From the cell containing the given text, extract its center point as (X, Y) coordinate. 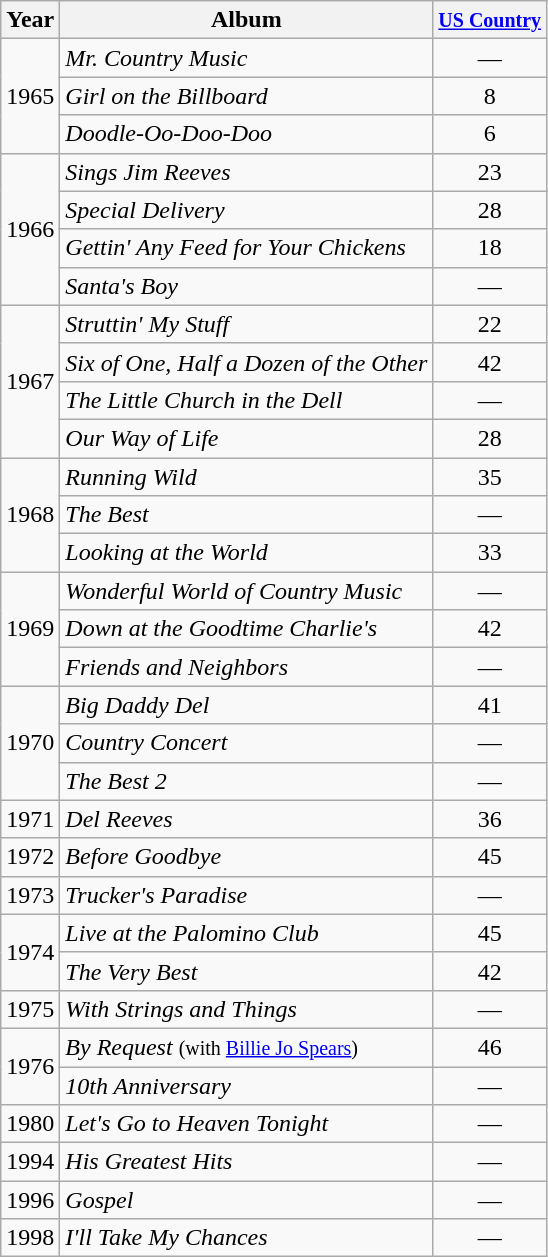
1976 (30, 1066)
By Request (with Billie Jo Spears) (246, 1047)
Let's Go to Heaven Tonight (246, 1124)
Santa's Boy (246, 286)
Before Goodbye (246, 857)
1996 (30, 1200)
1968 (30, 515)
Looking at the World (246, 553)
1965 (30, 96)
46 (490, 1047)
I'll Take My Chances (246, 1238)
Sings Jim Reeves (246, 172)
Trucker's Paradise (246, 895)
1973 (30, 895)
Six of One, Half a Dozen of the Other (246, 362)
18 (490, 248)
Friends and Neighbors (246, 667)
35 (490, 477)
The Very Best (246, 971)
1970 (30, 743)
1967 (30, 381)
8 (490, 96)
Down at the Goodtime Charlie's (246, 629)
1969 (30, 629)
Doodle-Oo-Doo-Doo (246, 134)
22 (490, 324)
1971 (30, 819)
36 (490, 819)
Live at the Palomino Club (246, 933)
1972 (30, 857)
US Country (490, 20)
Gettin' Any Feed for Your Chickens (246, 248)
1974 (30, 952)
1998 (30, 1238)
33 (490, 553)
The Best 2 (246, 781)
The Little Church in the Dell (246, 400)
Wonderful World of Country Music (246, 591)
Our Way of Life (246, 438)
Struttin' My Stuff (246, 324)
1994 (30, 1162)
1966 (30, 229)
1980 (30, 1124)
6 (490, 134)
Running Wild (246, 477)
Gospel (246, 1200)
Big Daddy Del (246, 705)
His Greatest Hits (246, 1162)
Album (246, 20)
Special Delivery (246, 210)
1975 (30, 1009)
Girl on the Billboard (246, 96)
10th Anniversary (246, 1085)
The Best (246, 515)
41 (490, 705)
Country Concert (246, 743)
23 (490, 172)
Year (30, 20)
Del Reeves (246, 819)
With Strings and Things (246, 1009)
Mr. Country Music (246, 58)
